Output the [X, Y] coordinate of the center of the cell containing the given text.  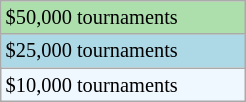
$25,000 tournaments [124, 51]
$50,000 tournaments [124, 17]
$10,000 tournaments [124, 85]
